For the text-containing cell, return its midpoint in (x, y) coordinate format. 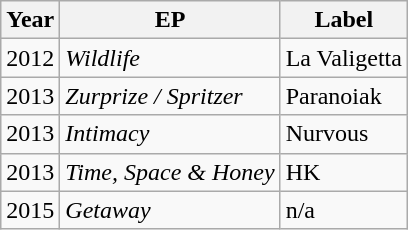
Nurvous (344, 134)
Label (344, 20)
HK (344, 172)
EP (170, 20)
Year (30, 20)
2015 (30, 210)
Zurprize / Spritzer (170, 96)
Paranoiak (344, 96)
Intimacy (170, 134)
Time, Space & Honey (170, 172)
La Valigetta (344, 58)
2012 (30, 58)
Wildlife (170, 58)
Getaway (170, 210)
n/a (344, 210)
